Scan for the cell matching the given text and deliver its [X, Y] coordinate at center. 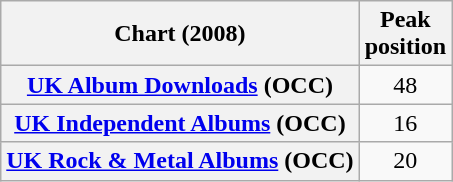
UK Rock & Metal Albums (OCC) [180, 161]
20 [405, 161]
UK Independent Albums (OCC) [180, 123]
16 [405, 123]
Chart (2008) [180, 34]
Peakposition [405, 34]
48 [405, 85]
UK Album Downloads (OCC) [180, 85]
